Search for the cell housing the specified text and yield its [x, y] center coordinate. 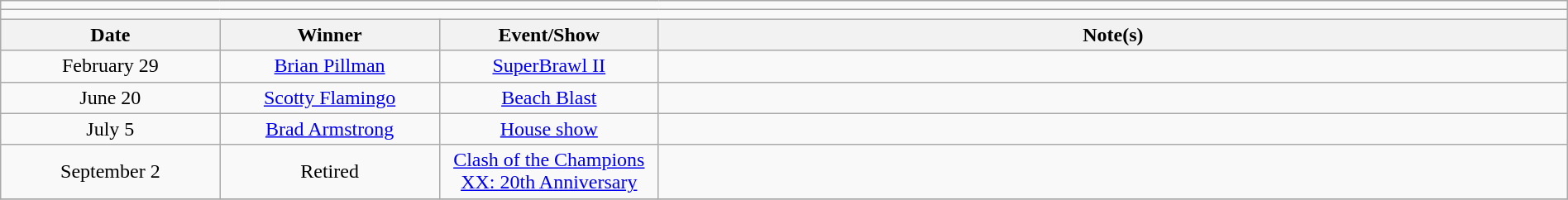
Beach Blast [549, 98]
Retired [329, 172]
Scotty Flamingo [329, 98]
Note(s) [1113, 35]
Clash of the Champions XX: 20th Anniversary [549, 172]
July 5 [111, 129]
SuperBrawl II [549, 66]
Brad Armstrong [329, 129]
Winner [329, 35]
Event/Show [549, 35]
September 2 [111, 172]
House show [549, 129]
Brian Pillman [329, 66]
Date [111, 35]
June 20 [111, 98]
February 29 [111, 66]
